Find where the given text appears and provide that cell's center as [X, Y] coordinate. 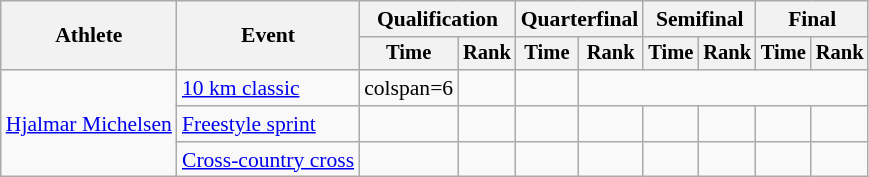
Freestyle sprint [268, 124]
Quarterfinal [580, 19]
Event [268, 36]
Qualification [438, 19]
Hjalmar Michelsen [89, 124]
Semifinal [699, 19]
Athlete [89, 36]
10 km classic [268, 88]
colspan=6 [408, 88]
Final [812, 19]
